From the cell containing the given text, extract its center point as [X, Y] coordinate. 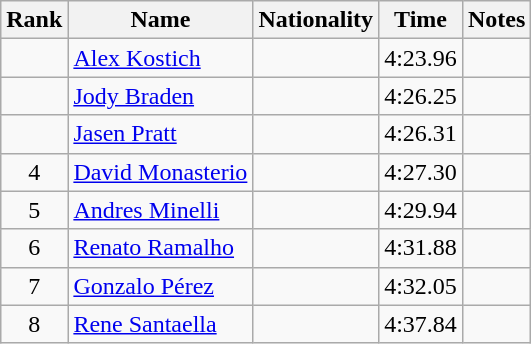
4:32.05 [421, 286]
5 [34, 210]
4:26.25 [421, 96]
Name [160, 20]
Jasen Pratt [160, 134]
Gonzalo Pérez [160, 286]
4:37.84 [421, 324]
Jody Braden [160, 96]
Notes [496, 20]
4:27.30 [421, 172]
Nationality [316, 20]
7 [34, 286]
4 [34, 172]
Time [421, 20]
8 [34, 324]
6 [34, 248]
Renato Ramalho [160, 248]
4:31.88 [421, 248]
Andres Minelli [160, 210]
4:26.31 [421, 134]
Alex Kostich [160, 58]
Rene Santaella [160, 324]
David Monasterio [160, 172]
4:29.94 [421, 210]
Rank [34, 20]
4:23.96 [421, 58]
